Identify which cell holds the provided text, then report its [x, y] central coordinate. 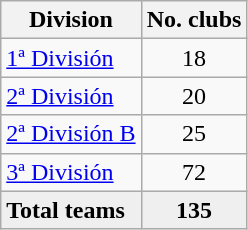
3ª División [71, 172]
18 [194, 58]
1ª División [71, 58]
135 [194, 210]
25 [194, 134]
Total teams [71, 210]
2ª División [71, 96]
Division [71, 20]
72 [194, 172]
20 [194, 96]
2ª División B [71, 134]
No. clubs [194, 20]
